Determine the [X, Y] coordinate at the center of the cell enclosing the given text.  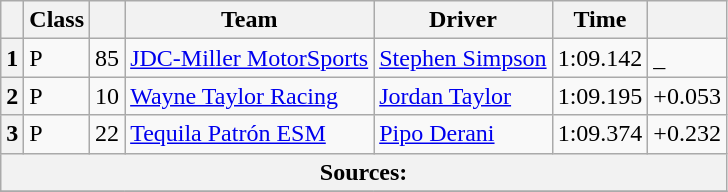
Time [600, 20]
Class [57, 20]
Team [250, 20]
10 [108, 96]
Driver [463, 20]
22 [108, 134]
Wayne Taylor Racing [250, 96]
Tequila Patrón ESM [250, 134]
1:09.374 [600, 134]
+0.232 [688, 134]
2 [12, 96]
Jordan Taylor [463, 96]
3 [12, 134]
+0.053 [688, 96]
1 [12, 58]
Stephen Simpson [463, 58]
Sources: [364, 172]
85 [108, 58]
1:09.195 [600, 96]
_ [688, 58]
1:09.142 [600, 58]
JDC-Miller MotorSports [250, 58]
Pipo Derani [463, 134]
